Provide the (X, Y) coordinate of the cell's center where the given text is located.  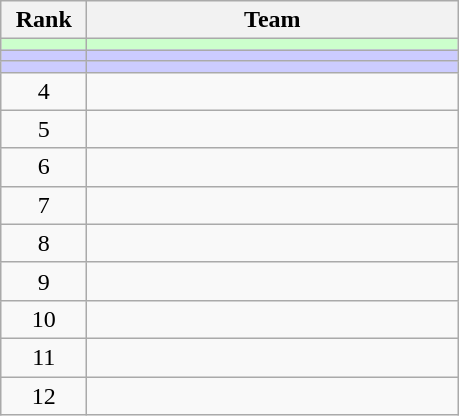
10 (44, 319)
9 (44, 281)
5 (44, 129)
Rank (44, 20)
7 (44, 205)
6 (44, 167)
4 (44, 91)
11 (44, 357)
8 (44, 243)
12 (44, 395)
Team (272, 20)
